Output the (X, Y) coordinate of the center of the cell containing the given text.  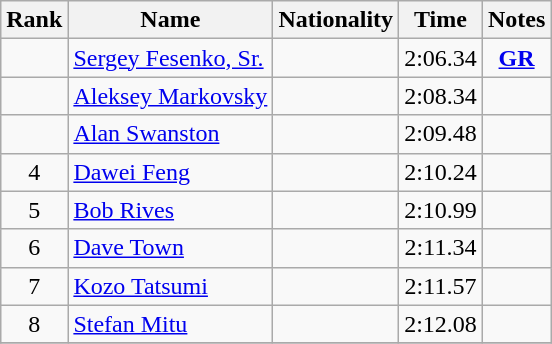
Kozo Tatsumi (170, 286)
6 (34, 248)
Alan Swanston (170, 134)
Stefan Mitu (170, 324)
2:06.34 (441, 58)
2:09.48 (441, 134)
2:11.57 (441, 286)
7 (34, 286)
Dave Town (170, 248)
2:11.34 (441, 248)
Aleksey Markovsky (170, 96)
2:08.34 (441, 96)
GR (516, 58)
2:12.08 (441, 324)
2:10.24 (441, 172)
Nationality (336, 20)
Sergey Fesenko, Sr. (170, 58)
5 (34, 210)
Notes (516, 20)
8 (34, 324)
Bob Rives (170, 210)
2:10.99 (441, 210)
Time (441, 20)
Name (170, 20)
Dawei Feng (170, 172)
4 (34, 172)
Rank (34, 20)
